Provide the [X, Y] coordinate of the cell's center where the given text is located.  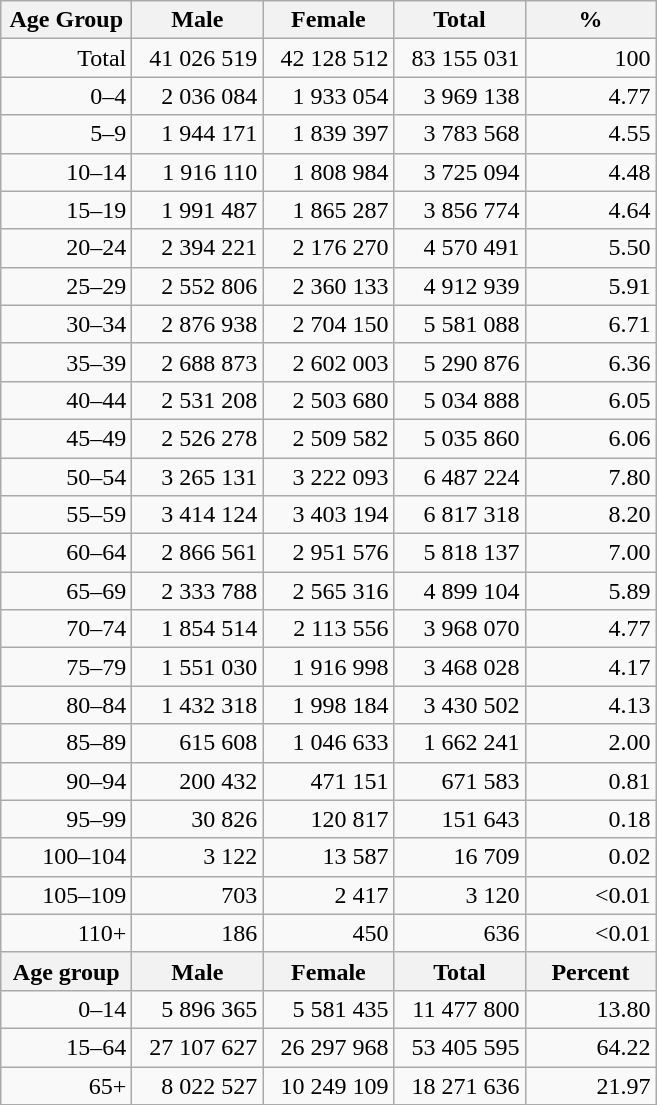
3 968 070 [460, 629]
90–94 [66, 781]
1 933 054 [328, 96]
21.97 [590, 1085]
53 405 595 [460, 1047]
3 222 093 [328, 477]
1 865 287 [328, 210]
2 876 938 [198, 324]
1 916 110 [198, 172]
2 602 003 [328, 362]
1 808 984 [328, 172]
636 [460, 933]
83 155 031 [460, 58]
471 151 [328, 781]
110+ [66, 933]
70–74 [66, 629]
6.36 [590, 362]
4.55 [590, 134]
30–34 [66, 324]
5 034 888 [460, 400]
0.81 [590, 781]
4.64 [590, 210]
5 818 137 [460, 553]
1 916 998 [328, 667]
5.50 [590, 248]
0–14 [66, 1009]
% [590, 20]
6 817 318 [460, 515]
2 565 316 [328, 591]
Age Group [66, 20]
4.13 [590, 705]
2 526 278 [198, 438]
55–59 [66, 515]
3 430 502 [460, 705]
2 531 208 [198, 400]
186 [198, 933]
65–69 [66, 591]
41 026 519 [198, 58]
2 688 873 [198, 362]
2 951 576 [328, 553]
50–54 [66, 477]
3 783 568 [460, 134]
2 866 561 [198, 553]
2 417 [328, 895]
10–14 [66, 172]
2 113 556 [328, 629]
10 249 109 [328, 1085]
85–89 [66, 743]
3 120 [460, 895]
13.80 [590, 1009]
1 662 241 [460, 743]
42 128 512 [328, 58]
1 854 514 [198, 629]
8.20 [590, 515]
3 414 124 [198, 515]
4.17 [590, 667]
200 432 [198, 781]
15–19 [66, 210]
671 583 [460, 781]
1 991 487 [198, 210]
2 333 788 [198, 591]
5 896 365 [198, 1009]
120 817 [328, 819]
4 570 491 [460, 248]
2 503 680 [328, 400]
2 176 270 [328, 248]
30 826 [198, 819]
3 468 028 [460, 667]
100–104 [66, 857]
15–64 [66, 1047]
4 912 939 [460, 286]
1 046 633 [328, 743]
60–64 [66, 553]
7.00 [590, 553]
0.18 [590, 819]
0.02 [590, 857]
18 271 636 [460, 1085]
8 022 527 [198, 1085]
5 290 876 [460, 362]
1 839 397 [328, 134]
11 477 800 [460, 1009]
35–39 [66, 362]
64.22 [590, 1047]
5–9 [66, 134]
1 432 318 [198, 705]
5.89 [590, 591]
2 036 084 [198, 96]
5.91 [590, 286]
27 107 627 [198, 1047]
105–109 [66, 895]
6 487 224 [460, 477]
5 035 860 [460, 438]
2 552 806 [198, 286]
3 725 094 [460, 172]
3 969 138 [460, 96]
100 [590, 58]
4.48 [590, 172]
3 122 [198, 857]
4 899 104 [460, 591]
45–49 [66, 438]
1 944 171 [198, 134]
615 608 [198, 743]
450 [328, 933]
2.00 [590, 743]
6.06 [590, 438]
Age group [66, 971]
2 394 221 [198, 248]
1 551 030 [198, 667]
2 704 150 [328, 324]
0–4 [66, 96]
95–99 [66, 819]
6.71 [590, 324]
26 297 968 [328, 1047]
80–84 [66, 705]
20–24 [66, 248]
3 265 131 [198, 477]
65+ [66, 1085]
7.80 [590, 477]
3 403 194 [328, 515]
2 509 582 [328, 438]
25–29 [66, 286]
3 856 774 [460, 210]
40–44 [66, 400]
75–79 [66, 667]
151 643 [460, 819]
Percent [590, 971]
5 581 435 [328, 1009]
5 581 088 [460, 324]
13 587 [328, 857]
1 998 184 [328, 705]
6.05 [590, 400]
16 709 [460, 857]
703 [198, 895]
2 360 133 [328, 286]
